For the text-containing cell, return its midpoint in [X, Y] coordinate format. 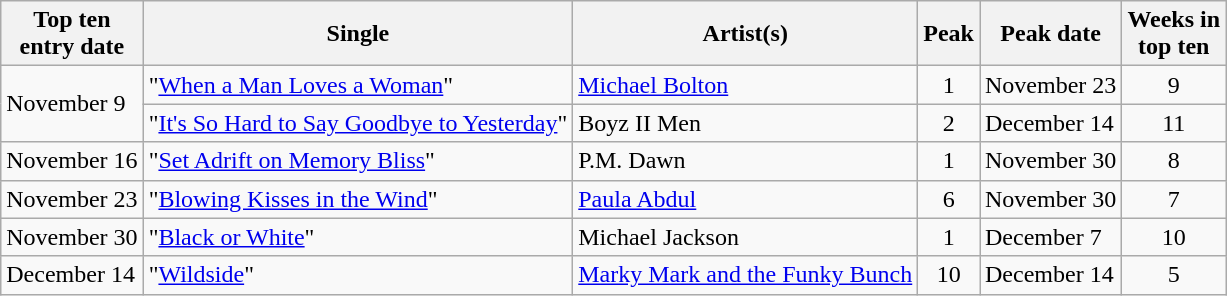
"When a Man Loves a Woman" [358, 85]
November 16 [72, 161]
Single [358, 34]
2 [949, 123]
November 9 [72, 104]
9 [1174, 85]
December 7 [1051, 237]
"It's So Hard to Say Goodbye to Yesterday" [358, 123]
Michael Bolton [746, 85]
Weeks intop ten [1174, 34]
Peak [949, 34]
Paula Abdul [746, 199]
8 [1174, 161]
Top tenentry date [72, 34]
"Blowing Kisses in the Wind" [358, 199]
Boyz II Men [746, 123]
Artist(s) [746, 34]
"Set Adrift on Memory Bliss" [358, 161]
5 [1174, 275]
"Wildside" [358, 275]
6 [949, 199]
"Black or White" [358, 237]
Michael Jackson [746, 237]
7 [1174, 199]
Marky Mark and the Funky Bunch [746, 275]
11 [1174, 123]
P.M. Dawn [746, 161]
Peak date [1051, 34]
